Return (x, y) of the center of cell containing provided text 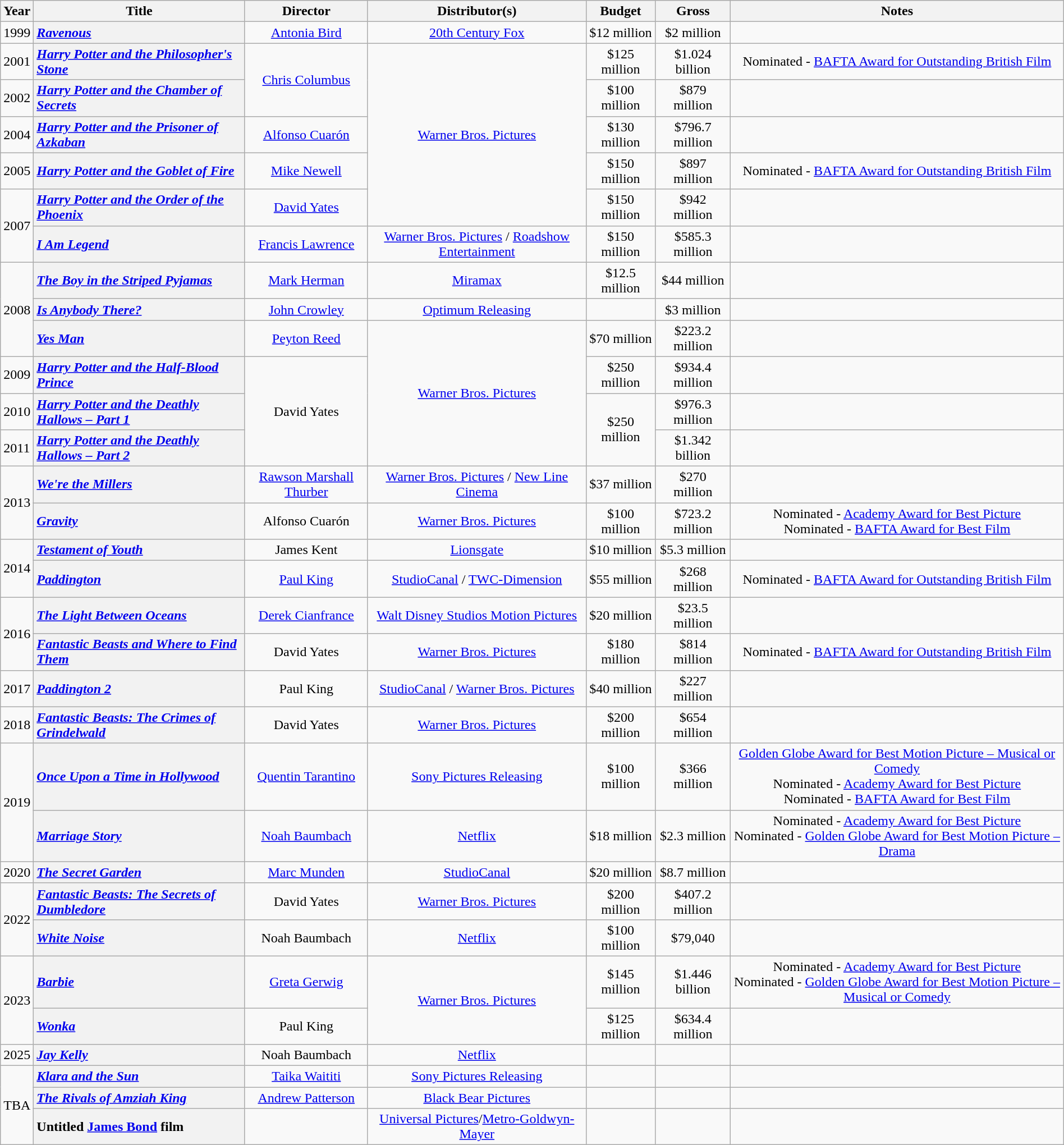
$366 million (693, 777)
Peyton Reed (306, 338)
The Light Between Oceans (139, 615)
2007 (17, 226)
2017 (17, 688)
Testament of Youth (139, 550)
$654 million (693, 725)
2010 (17, 411)
$223.2 million (693, 338)
2013 (17, 503)
$2.3 million (693, 836)
Mark Herman (306, 281)
Andrew Patterson (306, 1098)
2018 (17, 725)
Harry Potter and the Order of the Phoenix (139, 208)
StudioCanal / Warner Bros. Pictures (477, 688)
Harry Potter and the Deathly Hallows – Part 1 (139, 411)
$180 million (621, 652)
1999 (17, 33)
Fantastic Beasts and Where to Find Them (139, 652)
Wonka (139, 1026)
Harry Potter and the Philosopher's Stone (139, 62)
$40 million (621, 688)
$145 million (621, 982)
$585.3 million (693, 244)
2022 (17, 919)
Paddington 2 (139, 688)
Title (139, 11)
$3 million (693, 309)
StudioCanal (477, 872)
$1.446 billion (693, 982)
Marc Munden (306, 872)
$79,040 (693, 937)
$55 million (621, 579)
Gravity (139, 521)
Antonia Bird (306, 33)
2004 (17, 135)
$268 million (693, 579)
$18 million (621, 836)
StudioCanal / TWC-Dimension (477, 579)
$814 million (693, 652)
Chris Columbus (306, 80)
Harry Potter and the Goblet of Fire (139, 171)
We're the Millers (139, 485)
Nominated - Academy Award for Best PictureNominated - Golden Globe Award for Best Motion Picture – Drama (897, 836)
Notes (897, 11)
James Kent (306, 550)
TBA (17, 1106)
Untitled James Bond film (139, 1127)
The Boy in the Striped Pyjamas (139, 281)
$227 million (693, 688)
Distributor(s) (477, 11)
Harry Potter and the Chamber of Secrets (139, 98)
Taika Waititi (306, 1077)
$12.5 million (621, 281)
$44 million (693, 281)
$12 million (621, 33)
The Secret Garden (139, 872)
Optimum Releasing (477, 309)
Miramax (477, 281)
2020 (17, 872)
$5.3 million (693, 550)
Ravenous (139, 33)
$942 million (693, 208)
Harry Potter and the Half-Blood Prince (139, 375)
2009 (17, 375)
2001 (17, 62)
Universal Pictures/Metro-Goldwyn-Mayer (477, 1127)
$8.7 million (693, 872)
$407.2 million (693, 901)
Fantastic Beasts: The Secrets of Dumbledore (139, 901)
$2 million (693, 33)
2025 (17, 1055)
Harry Potter and the Deathly Hallows – Part 2 (139, 448)
Rawson Marshall Thurber (306, 485)
Gross (693, 11)
Klara and the Sun (139, 1077)
$130 million (621, 135)
Budget (621, 11)
Nominated - Academy Award for Best PictureNominated - BAFTA Award for Best Film (897, 521)
$23.5 million (693, 615)
Black Bear Pictures (477, 1098)
20th Century Fox (477, 33)
2005 (17, 171)
Greta Gerwig (306, 982)
Francis Lawrence (306, 244)
Lionsgate (477, 550)
Harry Potter and the Prisoner of Azkaban (139, 135)
Warner Bros. Pictures / Roadshow Entertainment (477, 244)
Once Upon a Time in Hollywood (139, 777)
Nominated - Academy Award for Best PictureNominated - Golden Globe Award for Best Motion Picture – Musical or Comedy (897, 982)
John Crowley (306, 309)
Derek Cianfrance (306, 615)
Yes Man (139, 338)
The Rivals of Amziah King (139, 1098)
$1.342 billion (693, 448)
Fantastic Beasts: The Crimes of Grindelwald (139, 725)
Year (17, 11)
Warner Bros. Pictures / New Line Cinema (477, 485)
White Noise (139, 937)
Mike Newell (306, 171)
$723.2 million (693, 521)
2014 (17, 568)
Director (306, 11)
2011 (17, 448)
2019 (17, 803)
Walt Disney Studios Motion Pictures (477, 615)
$879 million (693, 98)
$37 million (621, 485)
2002 (17, 98)
$796.7 million (693, 135)
2008 (17, 309)
2023 (17, 1000)
$934.4 million (693, 375)
I Am Legend (139, 244)
Jay Kelly (139, 1055)
Quentin Tarantino (306, 777)
Paddington (139, 579)
$976.3 million (693, 411)
Is Anybody There? (139, 309)
$70 million (621, 338)
$1.024 billion (693, 62)
$634.4 million (693, 1026)
$270 million (693, 485)
Barbie (139, 982)
$10 million (621, 550)
$897 million (693, 171)
Marriage Story (139, 836)
Golden Globe Award for Best Motion Picture – Musical or ComedyNominated - Academy Award for Best PictureNominated - BAFTA Award for Best Film (897, 777)
2016 (17, 634)
